Provide the [X, Y] coordinate of the cell's center where the given text is located.  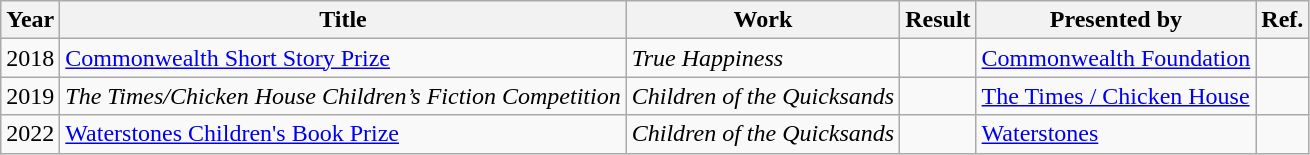
Work [762, 20]
Ref. [1282, 20]
2018 [30, 58]
Commonwealth Short Story Prize [343, 58]
2022 [30, 134]
Year [30, 20]
Presented by [1116, 20]
2019 [30, 96]
Result [938, 20]
Waterstones [1116, 134]
Commonwealth Foundation [1116, 58]
The Times / Chicken House [1116, 96]
Waterstones Children's Book Prize [343, 134]
Title [343, 20]
The Times/Chicken House Children’s Fiction Competition [343, 96]
True Happiness [762, 58]
